For the text-containing cell, return its midpoint in (X, Y) coordinate format. 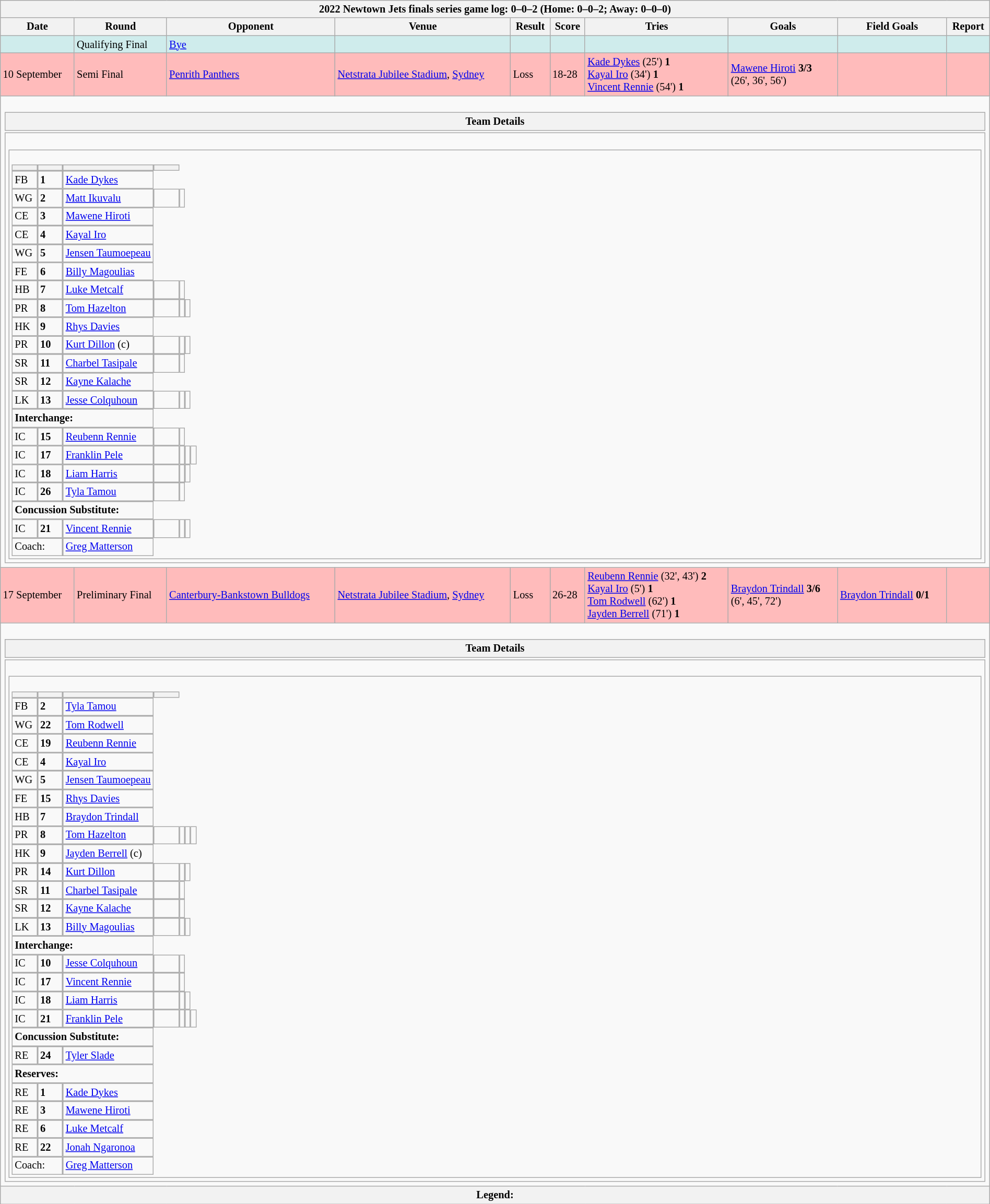
Braydon Trindall 0/1 (892, 595)
Kurt Dillon (c) (108, 345)
Tyler Slade (108, 1055)
Tries (657, 27)
Braydon Trindall (108, 817)
Preliminary Final (120, 595)
Tom Rodwell (108, 725)
Qualifying Final (120, 44)
Date (38, 27)
2022 Newtown Jets finals series game log: 0–0–2 (Home: 0–0–2; Away: 0–0–0) (495, 9)
Kurt Dillon (108, 872)
Semi Final (120, 74)
Bye (251, 44)
Kade Dykes (25') 1Kayal Iro (34') 1Vincent Rennie (54') 1 (657, 74)
Jonah Ngaronoa (108, 1147)
26-28 (567, 595)
Venue (423, 27)
17 September (38, 595)
Legend: (495, 1195)
Penrith Panthers (251, 74)
Reubenn Rennie (32', 43') 2Kayal Iro (5') 1Tom Rodwell (62') 1Jayden Berrell (71') 1 (657, 595)
Reserves: (82, 1073)
Report (968, 27)
Field Goals (892, 27)
Round (120, 27)
Opponent (251, 27)
19 (50, 743)
Score (567, 27)
Goals (783, 27)
Mawene Hiroti 3/3(26', 36', 56') (783, 74)
Matt Ikuvalu (108, 197)
24 (50, 1055)
Jayden Berrell (c) (108, 853)
Canterbury-Bankstown Bulldogs (251, 595)
Braydon Trindall 3/6(6', 45', 72') (783, 595)
14 (50, 872)
26 (50, 492)
18-28 (567, 74)
10 September (38, 74)
Result (531, 27)
